Locate the cell with the specified text and output its [X, Y] center coordinate. 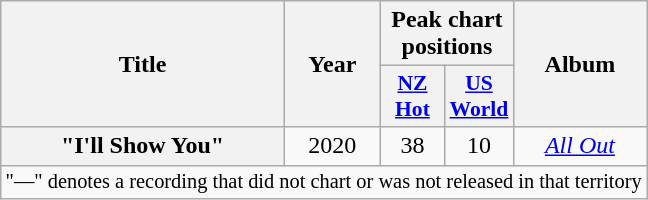
All Out [580, 146]
38 [412, 146]
USWorld [480, 96]
Album [580, 64]
10 [480, 146]
"I'll Show You" [143, 146]
Peak chart positions [446, 34]
Year [332, 64]
Title [143, 64]
2020 [332, 146]
"—" denotes a recording that did not chart or was not released in that territory [324, 182]
NZHot [412, 96]
